From the cell containing the given text, extract its center point as [x, y] coordinate. 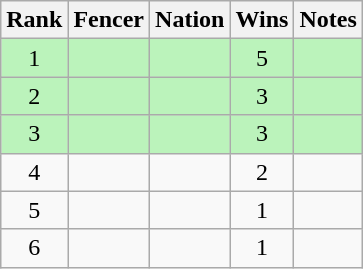
6 [34, 248]
Wins [262, 20]
Fencer [109, 20]
Rank [34, 20]
Nation [190, 20]
Notes [328, 20]
4 [34, 172]
